Find where the given text appears and provide that cell's center as [x, y] coordinate. 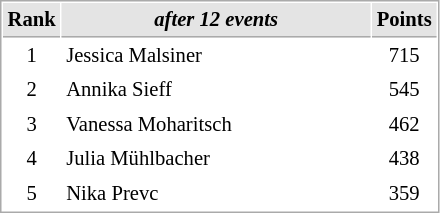
1 [32, 56]
Rank [32, 20]
Nika Prevc [216, 194]
Points [404, 20]
3 [32, 124]
Vanessa Moharitsch [216, 124]
2 [32, 90]
5 [32, 194]
359 [404, 194]
545 [404, 90]
462 [404, 124]
Annika Sieff [216, 90]
Jessica Malsiner [216, 56]
438 [404, 158]
4 [32, 158]
715 [404, 56]
after 12 events [216, 20]
Julia Mühlbacher [216, 158]
